Capture the cell that displays the provided text and extract its (x, y) central coordinate. 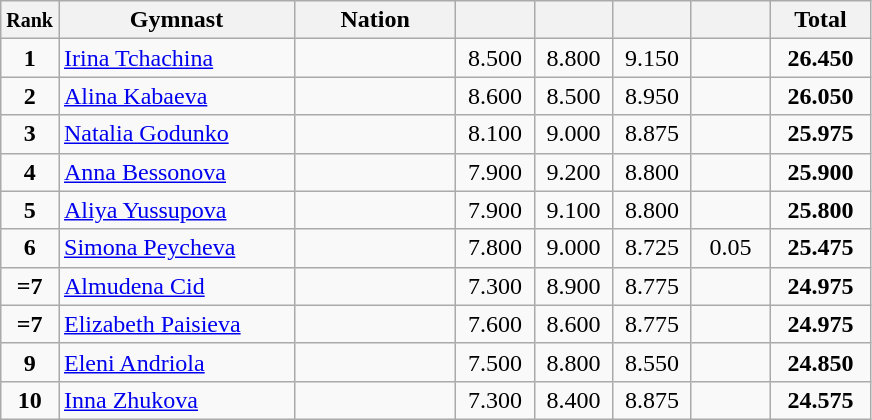
4 (30, 172)
26.050 (820, 96)
9.150 (652, 58)
8.100 (496, 134)
0.05 (730, 248)
9 (30, 362)
8.900 (574, 286)
Simona Peycheva (176, 248)
8.725 (652, 248)
7.500 (496, 362)
Total (820, 20)
Irina Tchachina (176, 58)
25.900 (820, 172)
26.450 (820, 58)
24.850 (820, 362)
8.400 (574, 400)
Natalia Godunko (176, 134)
9.100 (574, 210)
10 (30, 400)
Rank (30, 20)
Gymnast (176, 20)
2 (30, 96)
7.800 (496, 248)
1 (30, 58)
Anna Bessonova (176, 172)
Aliya Yussupova (176, 210)
3 (30, 134)
Nation (376, 20)
25.800 (820, 210)
Almudena Cid (176, 286)
9.200 (574, 172)
6 (30, 248)
8.950 (652, 96)
Elizabeth Paisieva (176, 324)
5 (30, 210)
Inna Zhukova (176, 400)
8.550 (652, 362)
25.475 (820, 248)
7.600 (496, 324)
Alina Kabaeva (176, 96)
Eleni Andriola (176, 362)
24.575 (820, 400)
25.975 (820, 134)
